Pinpoint the cell where the given text exists, returning its (x, y) midpoint coordinate. 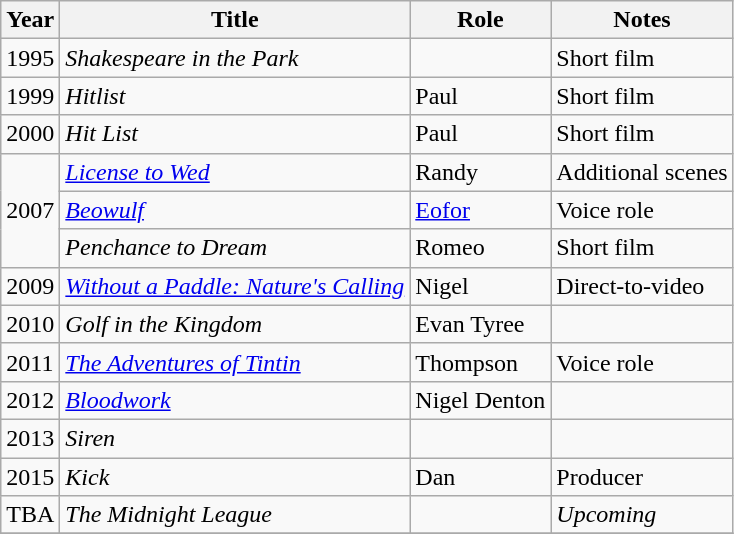
2015 (30, 477)
1999 (30, 96)
Beowulf (235, 210)
Title (235, 20)
Nigel Denton (480, 400)
Direct-to-video (642, 286)
Upcoming (642, 515)
TBA (30, 515)
Evan Tyree (480, 324)
Siren (235, 438)
Hitlist (235, 96)
Dan (480, 477)
Romeo (480, 248)
Shakespeare in the Park (235, 58)
2007 (30, 210)
Year (30, 20)
Penchance to Dream (235, 248)
The Midnight League (235, 515)
Kick (235, 477)
Role (480, 20)
Producer (642, 477)
2011 (30, 362)
Nigel (480, 286)
2013 (30, 438)
2009 (30, 286)
2012 (30, 400)
Eofor (480, 210)
Hit List (235, 134)
License to Wed (235, 172)
Golf in the Kingdom (235, 324)
Bloodwork (235, 400)
Notes (642, 20)
2000 (30, 134)
Thompson (480, 362)
Additional scenes (642, 172)
Randy (480, 172)
The Adventures of Tintin (235, 362)
1995 (30, 58)
Without a Paddle: Nature's Calling (235, 286)
2010 (30, 324)
